Capture the cell that displays the provided text and extract its (x, y) central coordinate. 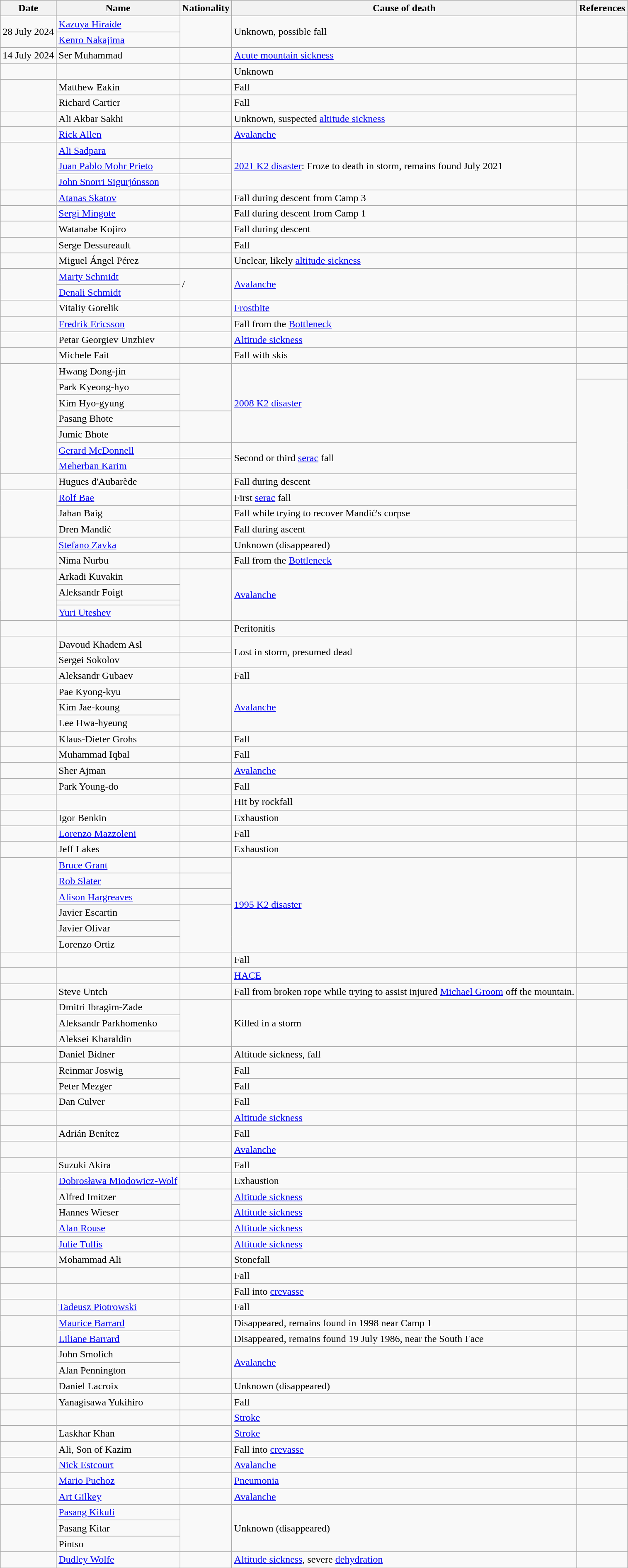
Suzuki Akira (118, 1165)
Daniel Bidner (118, 1055)
Adrián Benítez (118, 1133)
HACE (404, 976)
Hannes Wieser (118, 1213)
14 July 2024 (28, 56)
Unknown, suspected altitude sickness (404, 119)
Fall from broken rope while trying to assist injured Michael Groom off the mountain. (404, 992)
Park Kyeong-hyo (118, 387)
Alan Rouse (118, 1228)
Vitaliy Gorelik (118, 308)
Stefano Zavka (118, 545)
Yuri Uteshev (118, 613)
Davoud Khadem Asl (118, 644)
Laskhar Khan (118, 1433)
Michele Fait (118, 355)
Fredrik Ericsson (118, 324)
Petar Georgiev Unzhiev (118, 340)
Unknown (404, 71)
Jumic Bhote (118, 434)
Sher Ajman (118, 771)
Mohammad Ali (118, 1260)
Ali Akbar Sakhi (118, 119)
Disappeared, remains found 19 July 1986, near the South Face (404, 1339)
Name (118, 8)
Marty Schmidt (118, 277)
Pasang Kitar (118, 1528)
Denali Schmidt (118, 292)
2008 K2 disaster (404, 403)
Stonefall (404, 1260)
Alfred Imitzer (118, 1196)
Kim Hyo-gyung (118, 403)
Acute mountain sickness (404, 56)
Daniel Lacroix (118, 1386)
1995 K2 disaster (404, 904)
John Snorri Sigurjónsson (118, 182)
Richard Cartier (118, 103)
Aleksandr Gubaev (118, 676)
Hugues d'Aubarède (118, 482)
Killed in a storm (404, 1023)
Ali Sadpara (118, 150)
28 July 2024 (28, 32)
Peter Mezger (118, 1086)
Miguel Ángel Pérez (118, 261)
John Smolich (118, 1354)
Unknown, possible fall (404, 32)
Rick Allen (118, 134)
Kim Jae-koung (118, 707)
Gerard McDonnell (118, 450)
Watanabe Kojiro (118, 229)
Hwang Dong-jin (118, 371)
Sergi Mingote (118, 214)
Rolf Bae (118, 498)
Mario Puchoz (118, 1481)
First serac fall (404, 498)
Nationality (206, 8)
Tadeusz Piotrowski (118, 1307)
Date (28, 8)
Muhammad Iqbal (118, 755)
Rob Slater (118, 881)
Reinmar Joswig (118, 1070)
Fall during descent from Camp 3 (404, 198)
Kazuya Hiraide (118, 24)
Jahan Baig (118, 513)
Atanas Skatov (118, 198)
Aleksandr Foigt (118, 592)
Pintso (118, 1544)
Second or third serac fall (404, 458)
Javier Olivar (118, 928)
Lee Hwa-hyeung (118, 723)
Jeff Lakes (118, 849)
Igor Benkin (118, 818)
Arkadi Kuvakin (118, 576)
Nick Estcourt (118, 1465)
Hit by rockfall (404, 802)
Klaus-Dieter Grohs (118, 739)
Fall while trying to recover Mandić's corpse (404, 513)
Cause of death (404, 8)
Matthew Eakin (118, 87)
Nima Nurbu (118, 561)
Juan Pablo Mohr Prieto (118, 166)
Dren Mandić (118, 529)
Park Young-do (118, 786)
Alison Hargreaves (118, 897)
Ser Muhammad (118, 56)
Fall with skis (404, 355)
Fall during ascent (404, 529)
Pae Kyong-kyu (118, 691)
Julie Tullis (118, 1244)
Unclear, likely altitude sickness (404, 261)
Pneumonia (404, 1481)
Sergei Sokolov (118, 660)
Dan Culver (118, 1102)
Liliane Barrard (118, 1339)
Lorenzo Ortiz (118, 944)
Fall during descent from Camp 1 (404, 214)
2021 K2 disaster: Froze to death in storm, remains found July 2021 (404, 166)
Yanagisawa Yukihiro (118, 1402)
Altitude sickness, fall (404, 1055)
Art Gilkey (118, 1497)
Pasang Kikuli (118, 1512)
Lorenzo Mazzoleni (118, 834)
Lost in storm, presumed dead (404, 652)
Meherban Karim (118, 466)
References (602, 8)
Kenro Nakajima (118, 40)
Maurice Barrard (118, 1323)
Dmitri Ibragim-Zade (118, 1007)
Dudley Wolfe (118, 1560)
Serge Dessureault (118, 245)
Alan Pennington (118, 1370)
Disappeared, remains found in 1998 near Camp 1 (404, 1323)
Altitude sickness, severe dehydration (404, 1560)
Ali, Son of Kazim (118, 1449)
Pasang Bhote (118, 418)
Dobrosława Miodowicz-Wolf (118, 1181)
Aleksei Kharaldin (118, 1039)
Peritonitis (404, 628)
/ (206, 284)
Bruce Grant (118, 865)
Steve Untch (118, 992)
Aleksandr Parkhomenko (118, 1023)
Frostbite (404, 308)
Javier Escartin (118, 912)
